Capture the cell that displays the provided text and extract its (x, y) central coordinate. 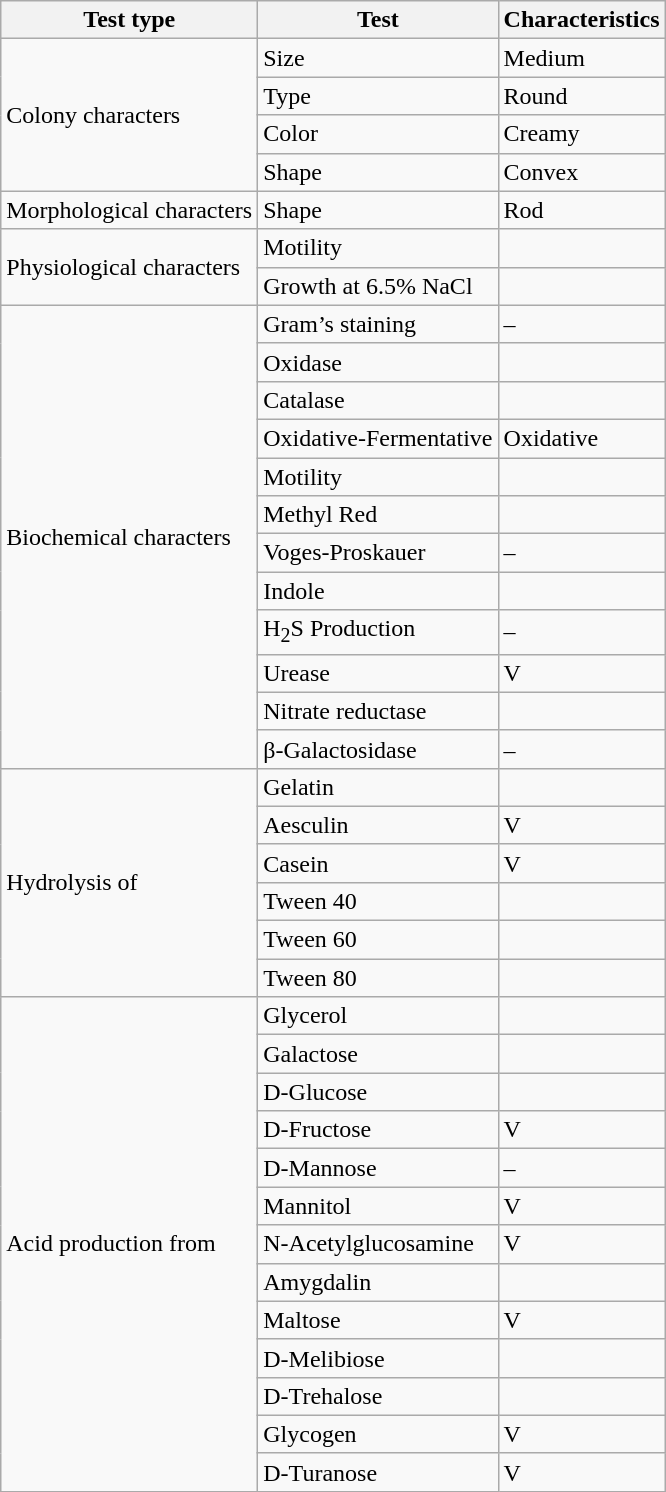
Tween 60 (378, 940)
Rod (582, 210)
Physiological characters (130, 267)
N-Acetylglucosamine (378, 1244)
Urease (378, 673)
Color (378, 134)
D-Trehalose (378, 1396)
Nitrate reductase (378, 711)
Medium (582, 58)
Size (378, 58)
Gram’s staining (378, 324)
Oxidative-Fermentative (378, 438)
Acid production from (130, 1244)
Characteristics (582, 20)
Mannitol (378, 1206)
Indole (378, 591)
D-Glucose (378, 1092)
Convex (582, 172)
Tween 80 (378, 978)
Casein (378, 863)
Morphological characters (130, 210)
Glycerol (378, 1016)
Maltose (378, 1320)
Round (582, 96)
Glycogen (378, 1434)
Methyl Red (378, 515)
Gelatin (378, 787)
Voges-Proskauer (378, 553)
D-Mannose (378, 1168)
Aesculin (378, 825)
Oxidative (582, 438)
Hydrolysis of (130, 882)
Colony characters (130, 115)
Catalase (378, 400)
D-Fructose (378, 1130)
Test (378, 20)
D-Turanose (378, 1472)
Oxidase (378, 362)
H2S Production (378, 632)
Galactose (378, 1054)
Creamy (582, 134)
Amygdalin (378, 1282)
Test type (130, 20)
β-Galactosidase (378, 749)
Tween 40 (378, 901)
Growth at 6.5% NaCl (378, 286)
Biochemical characters (130, 536)
D-Melibiose (378, 1358)
Type (378, 96)
